Extract the [X, Y] coordinate from the center of the cell holding the provided text.  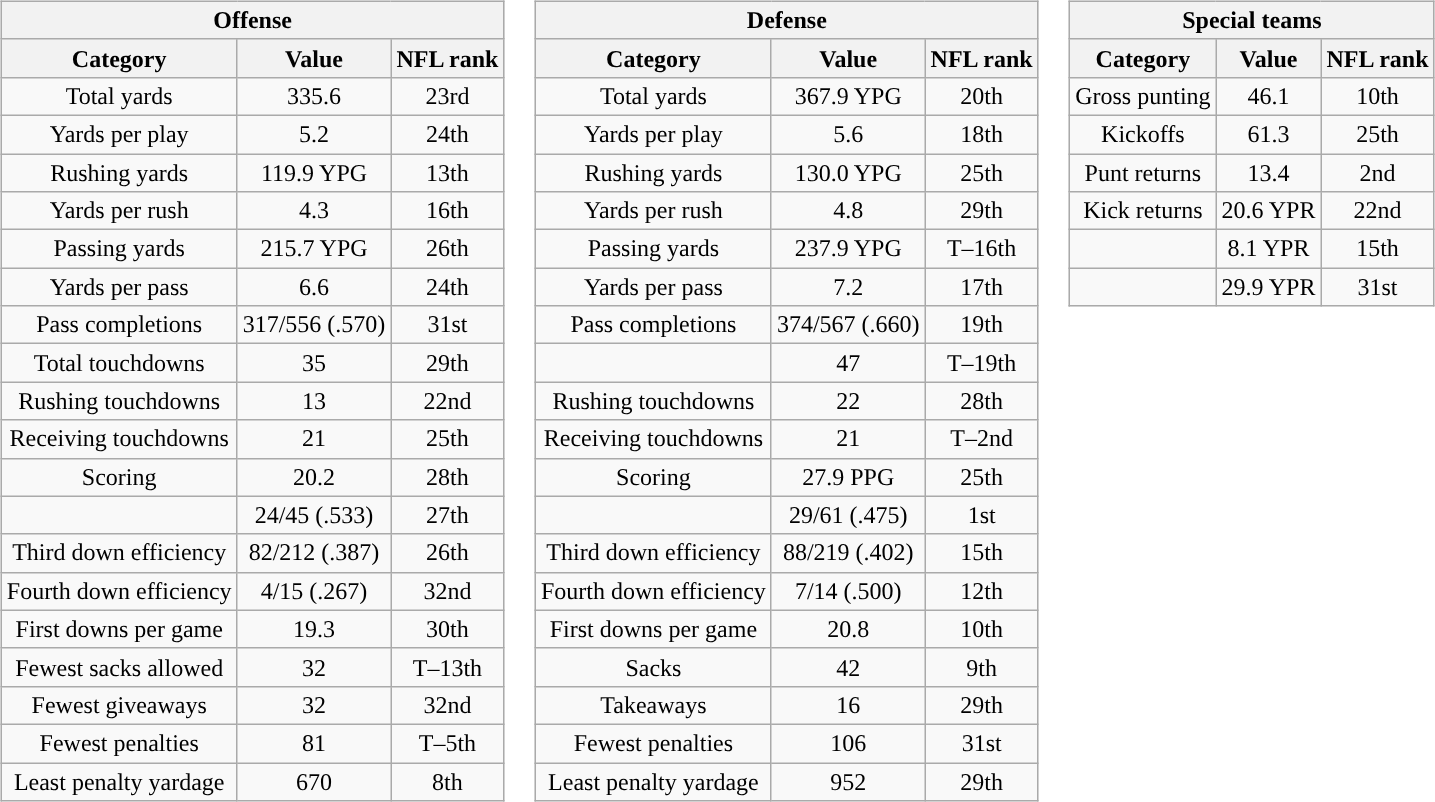
Sacks [653, 667]
20.6 YPR [1268, 211]
19th [982, 325]
317/556 (.570) [314, 325]
8th [448, 781]
Defense [786, 20]
35 [314, 363]
6.6 [314, 287]
952 [848, 781]
4.3 [314, 211]
61.3 [1268, 134]
29.9 YPR [1268, 287]
46.1 [1268, 96]
106 [848, 743]
T–5th [448, 743]
13th [448, 173]
27th [448, 515]
23rd [448, 96]
T–19th [982, 363]
42 [848, 667]
81 [314, 743]
13 [314, 401]
88/219 (.402) [848, 553]
4.8 [848, 211]
T–16th [982, 249]
374/567 (.660) [848, 325]
Fewest sacks allowed [119, 667]
Special teams [1252, 20]
Gross punting [1143, 96]
12th [982, 591]
20.2 [314, 477]
4/15 (.267) [314, 591]
9th [982, 667]
29/61 (.475) [848, 515]
19.3 [314, 629]
8.1 YPR [1268, 249]
119.9 YPG [314, 173]
13.4 [1268, 173]
670 [314, 781]
18th [982, 134]
27.9 PPG [848, 477]
2nd [1378, 173]
47 [848, 363]
335.6 [314, 96]
130.0 YPG [848, 173]
1st [982, 515]
T–2nd [982, 439]
20.8 [848, 629]
24/45 (.533) [314, 515]
Fewest giveaways [119, 705]
20th [982, 96]
Punt returns [1143, 173]
5.2 [314, 134]
16 [848, 705]
Offense [252, 20]
7/14 (.500) [848, 591]
17th [982, 287]
Total touchdowns [119, 363]
237.9 YPG [848, 249]
5.6 [848, 134]
7.2 [848, 287]
Kick returns [1143, 211]
30th [448, 629]
367.9 YPG [848, 96]
16th [448, 211]
22 [848, 401]
82/212 (.387) [314, 553]
T–13th [448, 667]
215.7 YPG [314, 249]
Takeaways [653, 705]
Kickoffs [1143, 134]
